Return the (X, Y) coordinate for the center point of the cell that contains the specified text.  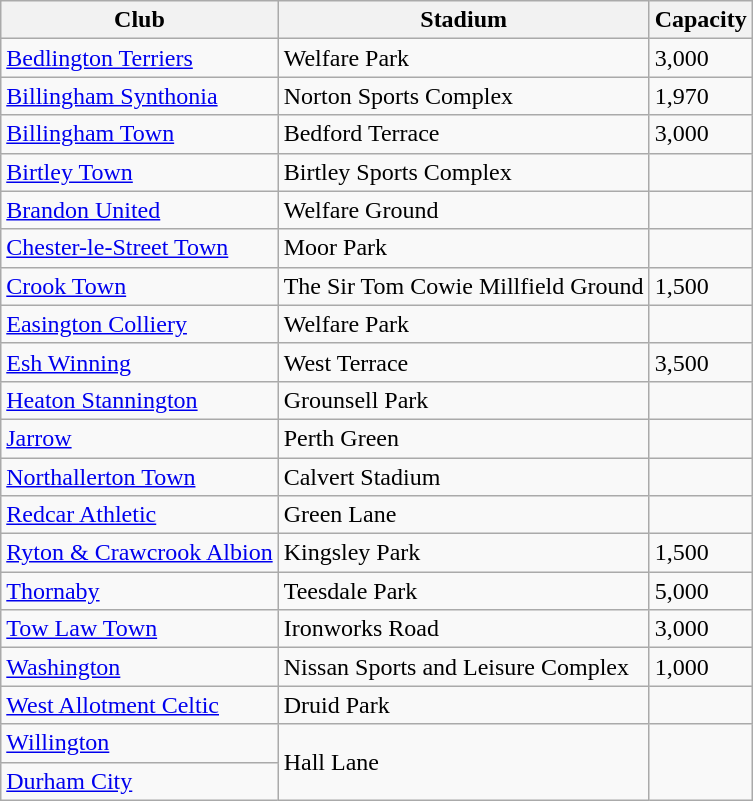
Jarrow (140, 438)
Druid Park (464, 705)
Kingsley Park (464, 553)
Ironworks Road (464, 629)
Billingham Town (140, 134)
Durham City (140, 781)
1,970 (700, 96)
Crook Town (140, 286)
Brandon United (140, 210)
5,000 (700, 591)
Perth Green (464, 438)
Norton Sports Complex (464, 96)
Capacity (700, 20)
Ryton & Crawcrook Albion (140, 553)
Esh Winning (140, 362)
Tow Law Town (140, 629)
Teesdale Park (464, 591)
Bedford Terrace (464, 134)
Club (140, 20)
Heaton Stannington (140, 400)
Northallerton Town (140, 477)
Calvert Stadium (464, 477)
Thornaby (140, 591)
The Sir Tom Cowie Millfield Ground (464, 286)
West Terrace (464, 362)
Grounsell Park (464, 400)
Moor Park (464, 248)
Birtley Town (140, 172)
Stadium (464, 20)
Hall Lane (464, 762)
West Allotment Celtic (140, 705)
Redcar Athletic (140, 515)
Easington Colliery (140, 324)
Billingham Synthonia (140, 96)
Bedlington Terriers (140, 58)
3,500 (700, 362)
Green Lane (464, 515)
Chester-le-Street Town (140, 248)
Washington (140, 667)
Birtley Sports Complex (464, 172)
Welfare Ground (464, 210)
Nissan Sports and Leisure Complex (464, 667)
1,000 (700, 667)
Willington (140, 743)
